From the cell containing the given text, extract its center point as (x, y) coordinate. 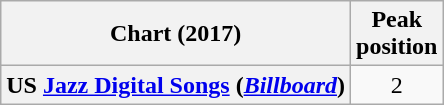
Peakposition (397, 34)
2 (397, 85)
US Jazz Digital Songs (Billboard) (176, 85)
Chart (2017) (176, 34)
